Output the (x, y) coordinate of the center of the cell containing the given text.  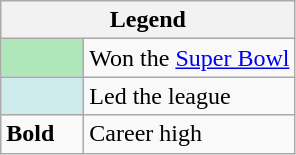
Won the Super Bowl (190, 58)
Legend (148, 20)
Bold (42, 134)
Led the league (190, 96)
Career high (190, 134)
